Scan for the cell matching the given text and deliver its (x, y) coordinate at center. 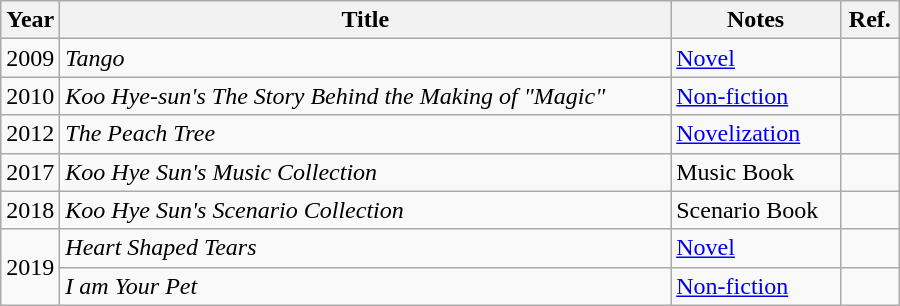
2019 (30, 267)
2010 (30, 96)
Music Book (756, 172)
Koo Hye-sun's The Story Behind the Making of "Magic" (366, 96)
Tango (366, 58)
Heart Shaped Tears (366, 248)
The Peach Tree (366, 134)
Ref. (870, 20)
2009 (30, 58)
I am Your Pet (366, 286)
Novelization (756, 134)
2018 (30, 210)
Title (366, 20)
2017 (30, 172)
Koo Hye Sun's Scenario Collection (366, 210)
2012 (30, 134)
Scenario Book (756, 210)
Notes (756, 20)
Koo Hye Sun's Music Collection (366, 172)
Year (30, 20)
